Scan for the cell matching the given text and deliver its (X, Y) coordinate at center. 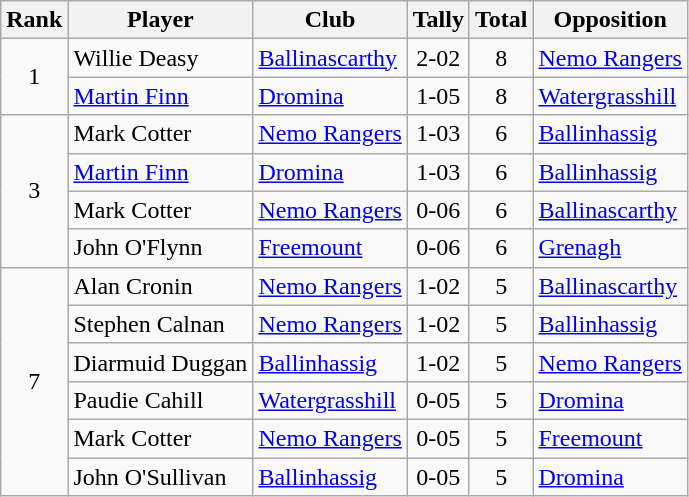
Grenagh (610, 248)
Alan Cronin (160, 286)
John O'Sullivan (160, 477)
Opposition (610, 20)
John O'Flynn (160, 248)
2-02 (438, 58)
Club (330, 20)
3 (34, 191)
Total (501, 20)
7 (34, 381)
Tally (438, 20)
Diarmuid Duggan (160, 362)
Rank (34, 20)
Paudie Cahill (160, 400)
Player (160, 20)
Willie Deasy (160, 58)
1 (34, 77)
Stephen Calnan (160, 324)
1-05 (438, 96)
